Scan for the cell matching the given text and deliver its [x, y] coordinate at center. 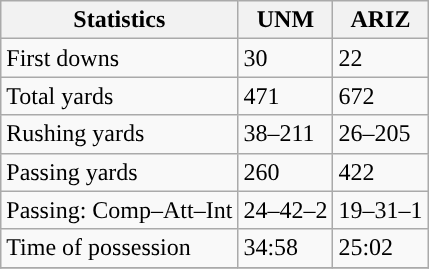
ARIZ [380, 20]
422 [380, 172]
26–205 [380, 134]
Passing yards [120, 172]
38–211 [286, 134]
24–42–2 [286, 210]
Passing: Comp–Att–Int [120, 210]
30 [286, 58]
22 [380, 58]
Statistics [120, 20]
25:02 [380, 248]
First downs [120, 58]
34:58 [286, 248]
672 [380, 96]
Time of possession [120, 248]
Rushing yards [120, 134]
19–31–1 [380, 210]
UNM [286, 20]
260 [286, 172]
471 [286, 96]
Total yards [120, 96]
